Capture the cell that displays the provided text and extract its (x, y) central coordinate. 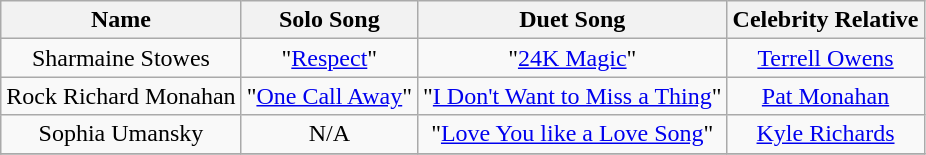
Solo Song (329, 20)
Pat Monahan (826, 96)
Duet Song (572, 20)
"24K Magic" (572, 58)
Sophia Umansky (121, 134)
N/A (329, 134)
Name (121, 20)
"Love You like a Love Song" (572, 134)
Kyle Richards (826, 134)
"I Don't Want to Miss a Thing" (572, 96)
"Respect" (329, 58)
"One Call Away" (329, 96)
Rock Richard Monahan (121, 96)
Sharmaine Stowes (121, 58)
Celebrity Relative (826, 20)
Terrell Owens (826, 58)
